Output the (X, Y) coordinate of the center of the cell containing the given text.  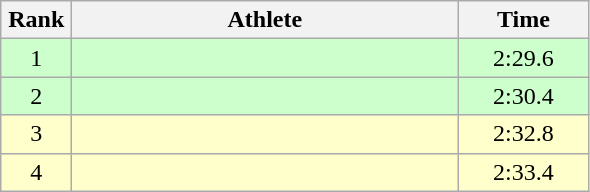
2:29.6 (524, 58)
3 (36, 134)
1 (36, 58)
4 (36, 172)
Rank (36, 20)
2:33.4 (524, 172)
Athlete (265, 20)
2:30.4 (524, 96)
2 (36, 96)
2:32.8 (524, 134)
Time (524, 20)
